Return (X, Y) of the center of cell containing provided text 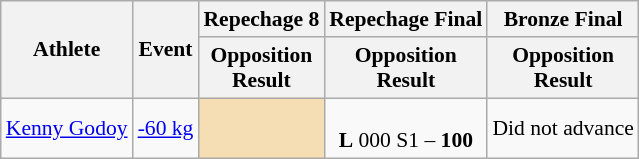
L 000 S1 – 100 (406, 128)
Repechage 8 (261, 19)
Repechage Final (406, 19)
Event (166, 50)
Did not advance (563, 128)
Bronze Final (563, 19)
-60 kg (166, 128)
Athlete (67, 50)
Kenny Godoy (67, 128)
